Search for the cell housing the specified text and yield its [x, y] center coordinate. 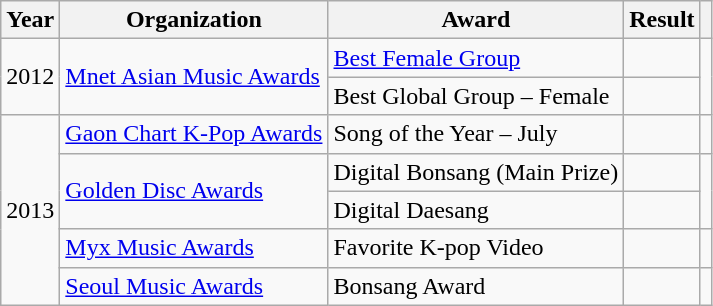
Result [662, 20]
Award [476, 20]
Song of the Year – July [476, 134]
Digital Daesang [476, 210]
Seoul Music Awards [194, 286]
Year [30, 20]
Best Female Group [476, 58]
2013 [30, 210]
Best Global Group – Female [476, 96]
Mnet Asian Music Awards [194, 77]
Favorite K-pop Video [476, 248]
Myx Music Awards [194, 248]
Organization [194, 20]
2012 [30, 77]
Digital Bonsang (Main Prize) [476, 172]
Golden Disc Awards [194, 191]
Bonsang Award [476, 286]
Gaon Chart K-Pop Awards [194, 134]
